Provide the (X, Y) coordinate of the cell's center where the given text is located.  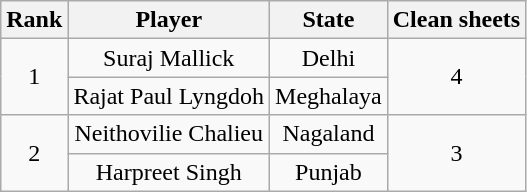
State (329, 20)
Delhi (329, 58)
Neithovilie Chalieu (169, 134)
3 (456, 153)
4 (456, 77)
Punjab (329, 172)
Player (169, 20)
Rajat Paul Lyngdoh (169, 96)
1 (34, 77)
Nagaland (329, 134)
Harpreet Singh (169, 172)
2 (34, 153)
Clean sheets (456, 20)
Suraj Mallick (169, 58)
Meghalaya (329, 96)
Rank (34, 20)
